Identify which cell holds the provided text, then report its [X, Y] central coordinate. 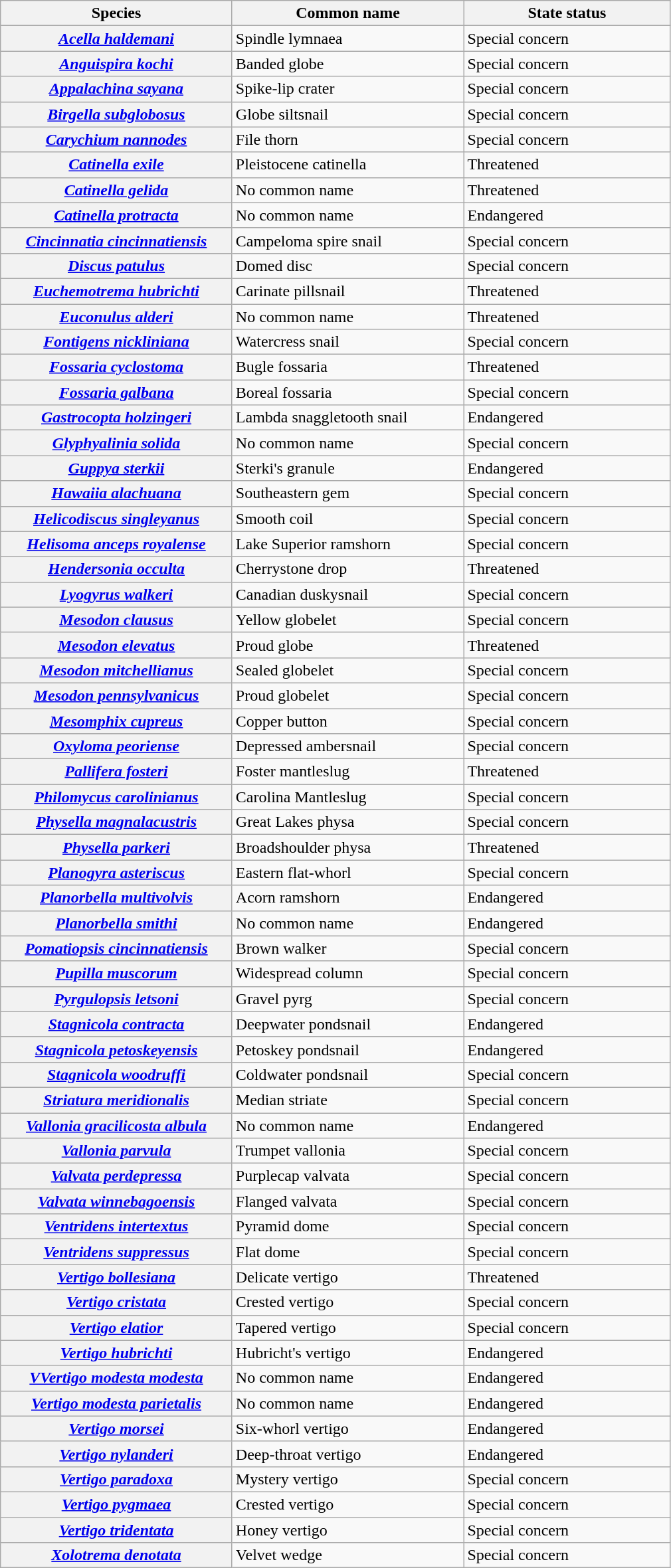
Appalachina sayana [117, 89]
Physella parkeri [117, 847]
Vertigo paradoxa [117, 1479]
Proud globelet [348, 695]
Depressed ambersnail [348, 746]
Mesomphix cupreus [117, 721]
Globe siltsnail [348, 114]
Catinella protracta [117, 215]
Coldwater pondsnail [348, 1075]
Broadshoulder physa [348, 847]
Ventridens intertextus [117, 1227]
Vertigo elatior [117, 1328]
Stagnicola woodruffi [117, 1075]
Anguispira kochi [117, 64]
Widespread column [348, 974]
Birgella subglobosus [117, 114]
Pyramid dome [348, 1227]
Acella haldemani [117, 39]
Median striate [348, 1100]
Brown walker [348, 948]
Mesodon mitchellianus [117, 670]
Lyogyrus walkeri [117, 594]
State status [567, 13]
Southeastern gem [348, 493]
Gravel pyrg [348, 999]
Oxyloma peoriense [117, 746]
Boreal fossaria [348, 392]
Tapered vertigo [348, 1328]
Valvata winnebagoensis [117, 1201]
Spindle lymnaea [348, 39]
Pleistocene catinella [348, 165]
Sealed globelet [348, 670]
Sterki's granule [348, 468]
Flat dome [348, 1252]
Eastern flat-whorl [348, 873]
Fossaria cyclostoma [117, 367]
Striatura meridionalis [117, 1100]
Great Lakes physa [348, 822]
Hubricht's vertigo [348, 1353]
Euchemotrema hubrichti [117, 291]
Helicodiscus singleyanus [117, 519]
Common name [348, 13]
Campeloma spire snail [348, 240]
Deepwater pondsnail [348, 1024]
Petoskey pondsnail [348, 1049]
Valvata perdepressa [117, 1176]
Canadian duskysnail [348, 594]
Carychium nannodes [117, 139]
Planogyra asteriscus [117, 873]
Cincinnatia cincinnatiensis [117, 240]
Honey vertigo [348, 1529]
Pyrgulopsis letsoni [117, 999]
Delicate vertigo [348, 1277]
VVertigo modesta modesta [117, 1378]
Pallifera fosteri [117, 772]
Vallonia gracilicosta albula [117, 1126]
Hawaiia alachuana [117, 493]
Vertigo pygmaea [117, 1504]
Six-whorl vertigo [348, 1429]
Guppya sterkii [117, 468]
Watercress snail [348, 342]
Species [117, 13]
Pomatiopsis cincinnatiensis [117, 948]
File thorn [348, 139]
Proud globe [348, 645]
Velvet wedge [348, 1555]
Pupilla muscorum [117, 974]
Vertigo bollesiana [117, 1277]
Helisoma anceps royalense [117, 544]
Hendersonia occulta [117, 569]
Purplecap valvata [348, 1176]
Smooth coil [348, 519]
Physella magnalacustris [117, 822]
Foster mantleslug [348, 772]
Mesodon pennsylvanicus [117, 695]
Glyphyalinia solida [117, 443]
Deep-throat vertigo [348, 1454]
Xolotrema denotata [117, 1555]
Yellow globelet [348, 620]
Vertigo morsei [117, 1429]
Flanged valvata [348, 1201]
Lake Superior ramshorn [348, 544]
Catinella gelida [117, 190]
Lambda snaggletooth snail [348, 418]
Cherrystone drop [348, 569]
Acorn ramshorn [348, 898]
Carinate pillsnail [348, 291]
Vertigo nylanderi [117, 1454]
Domed disc [348, 266]
Planorbella multivolvis [117, 898]
Spike-lip crater [348, 89]
Catinella exile [117, 165]
Carolina Mantleslug [348, 797]
Vertigo cristata [117, 1302]
Vertigo modesta parietalis [117, 1403]
Gastrocopta holzingeri [117, 418]
Vallonia parvula [117, 1151]
Vertigo tridentata [117, 1529]
Bugle fossaria [348, 367]
Stagnicola contracta [117, 1024]
Stagnicola petoskeyensis [117, 1049]
Copper button [348, 721]
Trumpet vallonia [348, 1151]
Philomycus carolinianus [117, 797]
Fontigens nickliniana [117, 342]
Vertigo hubrichti [117, 1353]
Euconulus alderi [117, 317]
Planorbella smithi [117, 923]
Fossaria galbana [117, 392]
Banded globe [348, 64]
Ventridens suppressus [117, 1252]
Discus patulus [117, 266]
Mystery vertigo [348, 1479]
Mesodon clausus [117, 620]
Mesodon elevatus [117, 645]
